From the cell containing the given text, extract its center point as [X, Y] coordinate. 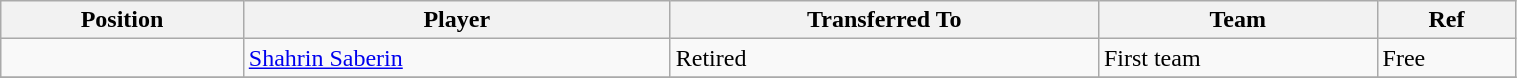
Ref [1446, 20]
Transferred To [884, 20]
Retired [884, 58]
First team [1238, 58]
Team [1238, 20]
Player [456, 20]
Free [1446, 58]
Shahrin Saberin [456, 58]
Position [122, 20]
